Determine the [x, y] coordinate at the center of the cell enclosing the given text.  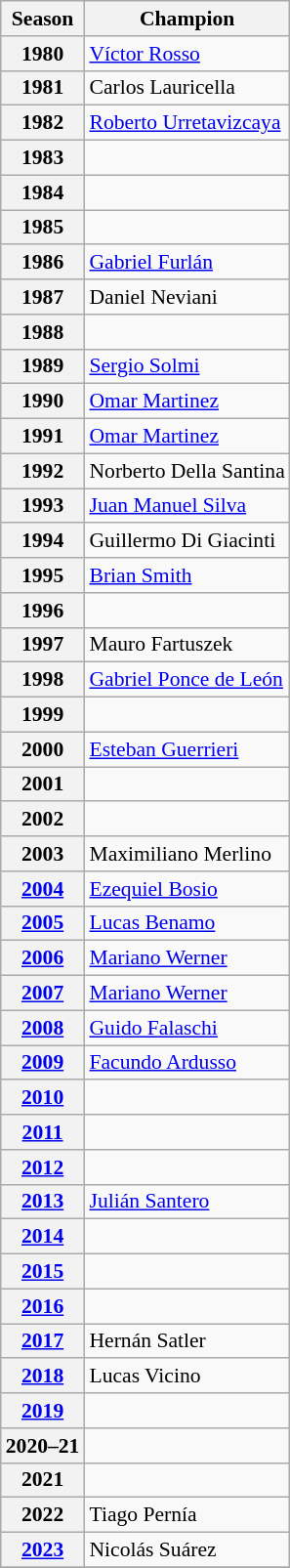
1997 [43, 645]
Roberto Urretavizcaya [186, 123]
1986 [43, 263]
2008 [43, 1028]
Brian Smith [186, 575]
1992 [43, 471]
1995 [43, 575]
2021 [43, 1480]
1990 [43, 402]
Guillermo Di Giacinti [186, 541]
Víctor Rosso [186, 54]
Nicolás Suárez [186, 1550]
2003 [43, 854]
2004 [43, 889]
2013 [43, 1202]
Ezequiel Bosio [186, 889]
2019 [43, 1411]
Carlos Lauricella [186, 88]
1985 [43, 228]
Esteban Guerrieri [186, 749]
2001 [43, 784]
2016 [43, 1306]
2023 [43, 1550]
Daniel Neviani [186, 297]
2014 [43, 1237]
2009 [43, 1063]
Sergio Solmi [186, 366]
Champion [186, 19]
Season [43, 19]
1981 [43, 88]
Lucas Benamo [186, 923]
1999 [43, 715]
2017 [43, 1341]
1996 [43, 611]
2015 [43, 1272]
Gabriel Furlán [186, 263]
Tiago Pernía [186, 1515]
Juan Manuel Silva [186, 506]
1994 [43, 541]
2020–21 [43, 1446]
2002 [43, 820]
1987 [43, 297]
1998 [43, 680]
Maximiliano Merlino [186, 854]
2000 [43, 749]
2006 [43, 958]
Hernán Satler [186, 1341]
Guido Falaschi [186, 1028]
Facundo Ardusso [186, 1063]
Lucas Vicino [186, 1377]
1980 [43, 54]
Julián Santero [186, 1202]
1988 [43, 332]
Mauro Fartuszek [186, 645]
1989 [43, 366]
2010 [43, 1098]
2012 [43, 1167]
1991 [43, 437]
1984 [43, 192]
2011 [43, 1132]
2005 [43, 923]
1982 [43, 123]
2007 [43, 994]
2018 [43, 1377]
2022 [43, 1515]
1983 [43, 158]
1993 [43, 506]
Norberto Della Santina [186, 471]
Gabriel Ponce de León [186, 680]
